Return (x, y) of the center of cell containing provided text 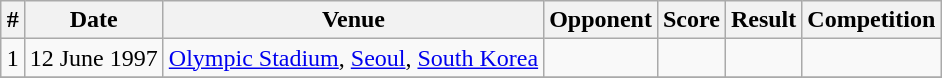
12 June 1997 (94, 58)
# (12, 20)
Competition (872, 20)
Opponent (601, 20)
1 (12, 58)
Date (94, 20)
Score (691, 20)
Olympic Stadium, Seoul, South Korea (353, 58)
Venue (353, 20)
Result (763, 20)
